Find where the given text appears and provide that cell's center as (X, Y) coordinate. 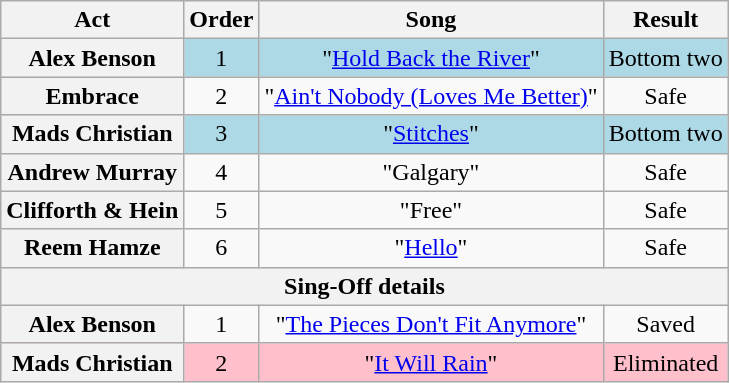
"Hold Back the River" (431, 58)
"Hello" (431, 248)
Clifforth & Hein (92, 210)
5 (222, 210)
"Stitches" (431, 134)
Sing-Off details (364, 286)
Order (222, 20)
"The Pieces Don't Fit Anymore" (431, 324)
"Galgary" (431, 172)
Song (431, 20)
Eliminated (666, 362)
Reem Hamze (92, 248)
Act (92, 20)
"Ain't Nobody (Loves Me Better)" (431, 96)
4 (222, 172)
"It Will Rain" (431, 362)
"Free" (431, 210)
Andrew Murray (92, 172)
6 (222, 248)
Saved (666, 324)
Result (666, 20)
Embrace (92, 96)
3 (222, 134)
